Return the (x, y) coordinate for the center point of the cell that contains the specified text.  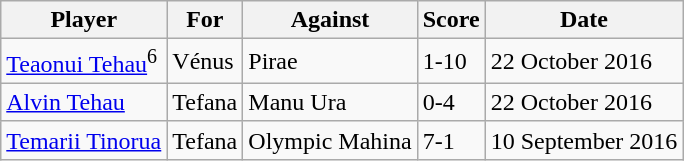
Date (584, 20)
10 September 2016 (584, 140)
Against (330, 20)
1-10 (451, 62)
7-1 (451, 140)
0-4 (451, 102)
Olympic Mahina (330, 140)
Score (451, 20)
Pirae (330, 62)
Player (84, 20)
Vénus (205, 62)
Manu Ura (330, 102)
Temarii Tinorua (84, 140)
Alvin Tehau (84, 102)
Teaonui Tehau6 (84, 62)
For (205, 20)
